Extract the [X, Y] coordinate from the center of the cell holding the provided text.  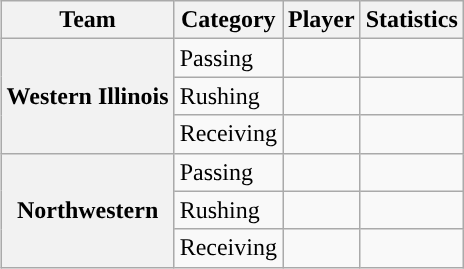
Player [321, 20]
Team [88, 20]
Western Illinois [88, 96]
Statistics [412, 20]
Northwestern [88, 210]
Category [228, 20]
